From the cell containing the given text, extract its center point as [x, y] coordinate. 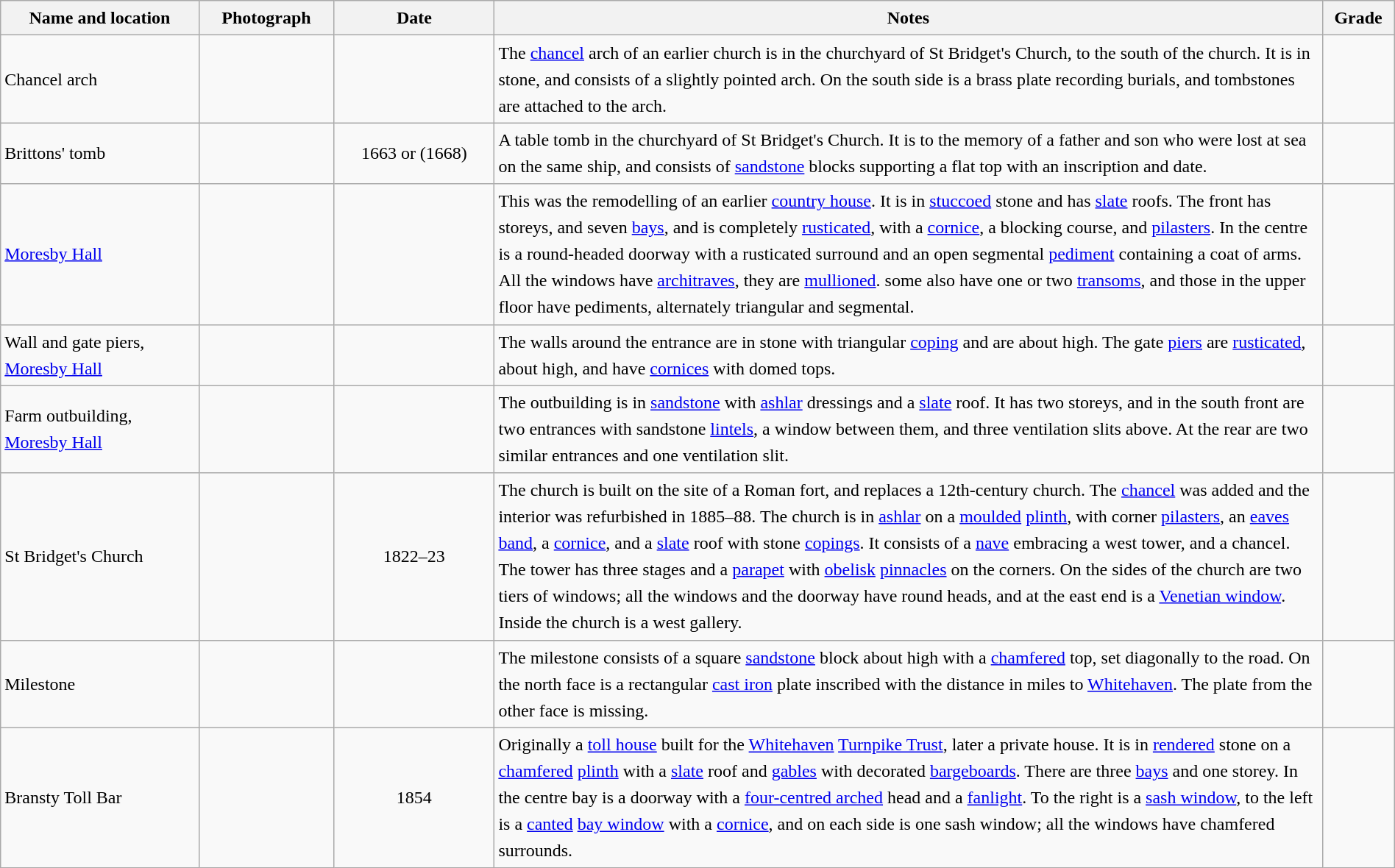
1822–23 [414, 556]
Chancel arch [100, 79]
Farm outbuilding, Moresby Hall [100, 430]
1854 [414, 797]
Moresby Hall [100, 255]
Photograph [266, 18]
1663 or (1668) [414, 153]
Notes [908, 18]
Name and location [100, 18]
Date [414, 18]
Brittons' tomb [100, 153]
Milestone [100, 684]
Bransty Toll Bar [100, 797]
Wall and gate piers, Moresby Hall [100, 355]
Grade [1358, 18]
St Bridget's Church [100, 556]
